Return the [x, y] coordinate for the center point of the cell that contains the specified text.  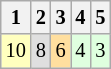
5 [100, 17]
1 [16, 17]
6 [61, 51]
8 [41, 51]
2 [41, 17]
10 [16, 51]
